Locate the cell with the specified text and output its [x, y] center coordinate. 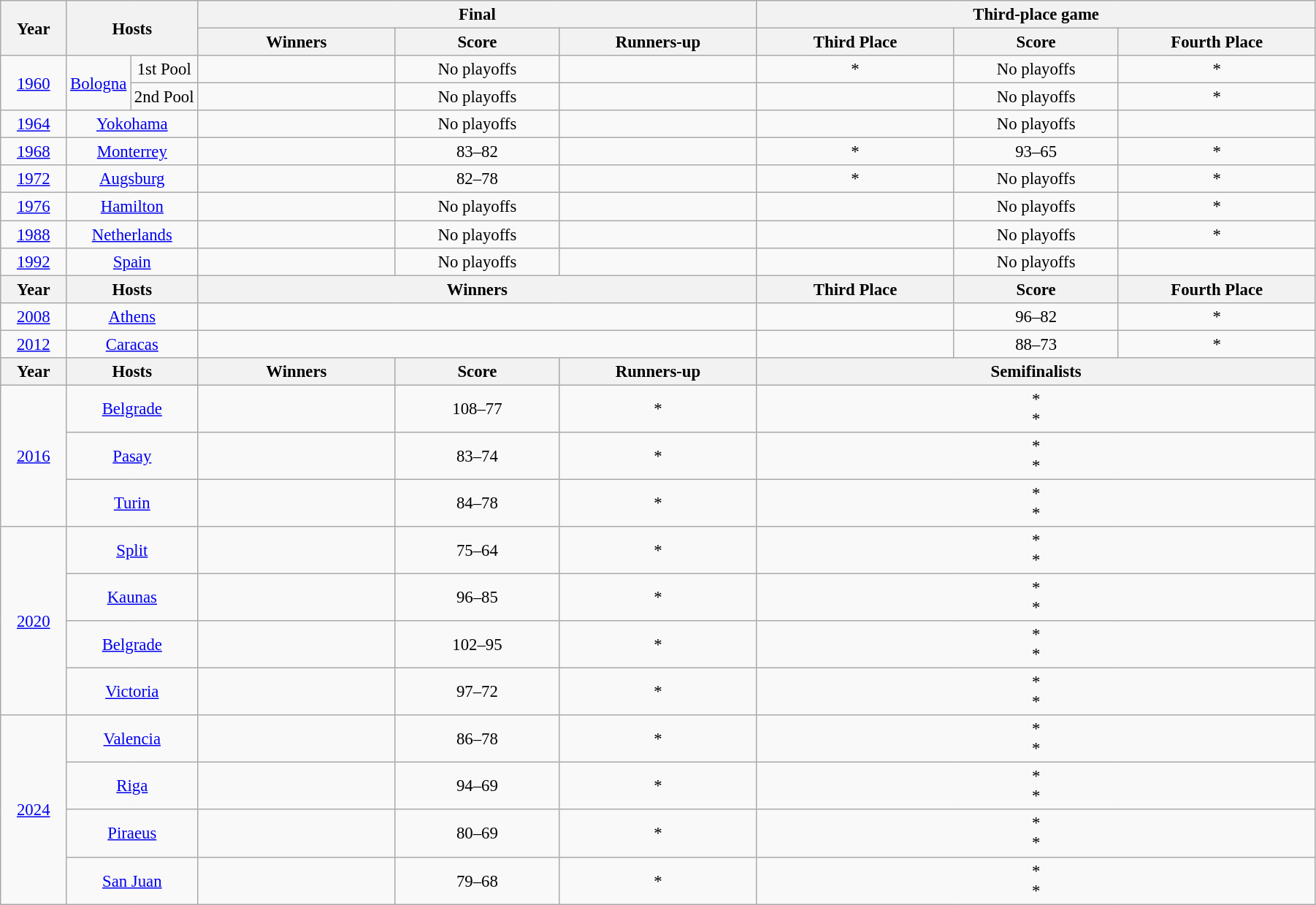
102–95 [478, 644]
1992 [34, 261]
* * [1036, 786]
96–82 [1036, 316]
Victoria [132, 692]
108–77 [478, 409]
Final [478, 15]
Turin [132, 503]
2012 [34, 344]
Netherlands [132, 234]
San Juan [132, 881]
1972 [34, 179]
1960 [34, 83]
83–74 [478, 456]
Riga [132, 786]
80–69 [478, 834]
1988 [34, 234]
94–69 [478, 786]
2024 [34, 809]
2016 [34, 456]
1976 [34, 207]
2020 [34, 621]
Piraeus [132, 834]
2nd Pool [164, 97]
1964 [34, 124]
Kaunas [132, 597]
79–68 [478, 881]
Valencia [132, 739]
Split [132, 551]
75–64 [478, 551]
Hamilton [132, 207]
Caracas [132, 344]
Bologna [99, 83]
Athens [132, 316]
86–78 [478, 739]
Spain [132, 261]
Yokohama [132, 124]
1968 [34, 152]
88–73 [1036, 344]
82–78 [478, 179]
93–65 [1036, 152]
Augsburg [132, 179]
Semifinalists [1036, 372]
1st Pool [164, 69]
2008 [34, 316]
Third-place game [1036, 15]
97–72 [478, 692]
84–78 [478, 503]
83–82 [478, 152]
Monterrey [132, 152]
Pasay [132, 456]
96–85 [478, 597]
